Provide the [X, Y] coordinate of the cell's center where the given text is located.  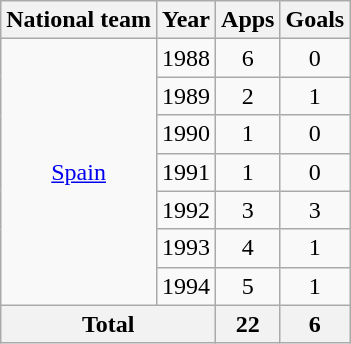
22 [248, 324]
Total [108, 324]
Year [186, 20]
1990 [186, 134]
Goals [315, 20]
1994 [186, 286]
1988 [186, 58]
National team [79, 20]
2 [248, 96]
Spain [79, 172]
1989 [186, 96]
Apps [248, 20]
4 [248, 248]
1991 [186, 172]
5 [248, 286]
1993 [186, 248]
1992 [186, 210]
